Find where the given text appears and provide that cell's center as [X, Y] coordinate. 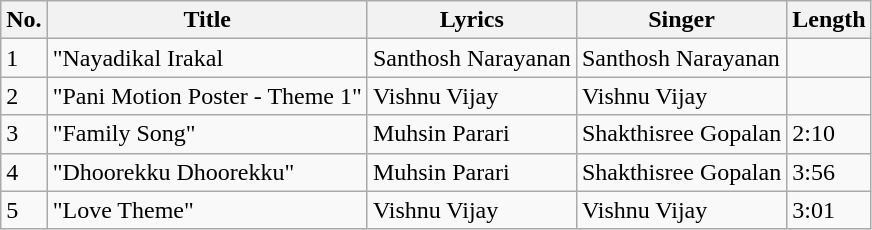
"Family Song" [207, 134]
"Nayadikal Irakal [207, 58]
2:10 [829, 134]
4 [24, 172]
Title [207, 20]
3 [24, 134]
Length [829, 20]
"Dhoorekku Dhoorekku" [207, 172]
"Love Theme" [207, 210]
5 [24, 210]
2 [24, 96]
Lyrics [472, 20]
3:01 [829, 210]
No. [24, 20]
"Pani Motion Poster - Theme 1" [207, 96]
Singer [681, 20]
3:56 [829, 172]
1 [24, 58]
